Capture the cell that displays the provided text and extract its [X, Y] central coordinate. 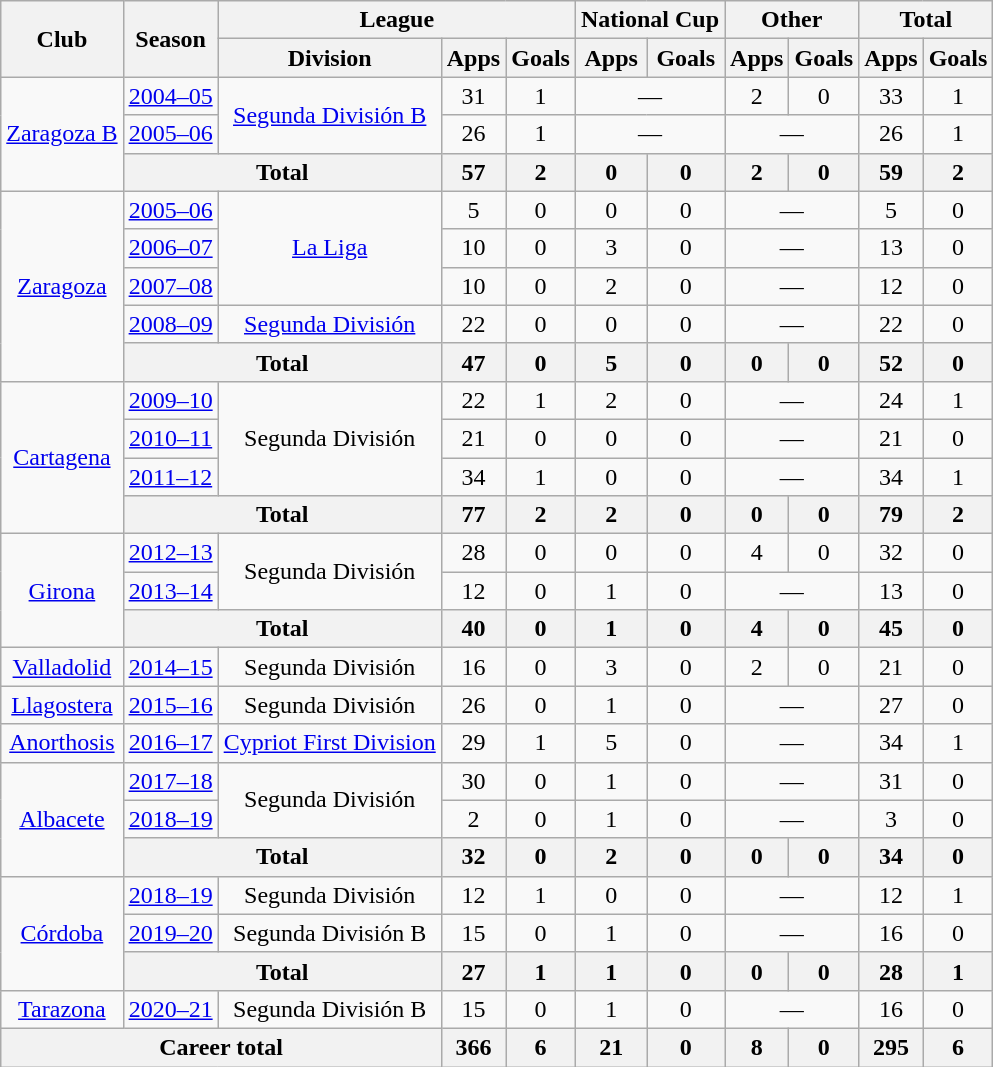
30 [473, 781]
2004–05 [170, 96]
Cypriot First Division [330, 743]
Valladolid [62, 667]
La Liga [330, 248]
2019–20 [170, 933]
Division [330, 58]
79 [891, 515]
Tarazona [62, 1009]
59 [891, 172]
National Cup [650, 20]
2013–14 [170, 591]
2010–11 [170, 438]
57 [473, 172]
Other [792, 20]
Cartagena [62, 457]
2006–07 [170, 248]
77 [473, 515]
24 [891, 400]
Anorthosis [62, 743]
295 [891, 1047]
2015–16 [170, 705]
2012–13 [170, 553]
2008–09 [170, 324]
Zaragoza [62, 286]
Zaragoza B [62, 134]
Club [62, 39]
League [396, 20]
47 [473, 362]
2014–15 [170, 667]
Season [170, 39]
33 [891, 96]
2020–21 [170, 1009]
2017–18 [170, 781]
366 [473, 1047]
Albacete [62, 819]
Girona [62, 591]
52 [891, 362]
2011–12 [170, 477]
Llagostera [62, 705]
8 [757, 1047]
29 [473, 743]
2007–08 [170, 286]
2009–10 [170, 400]
45 [891, 629]
Career total [222, 1047]
2016–17 [170, 743]
40 [473, 629]
Córdoba [62, 933]
